Search for the cell housing the specified text and yield its [X, Y] center coordinate. 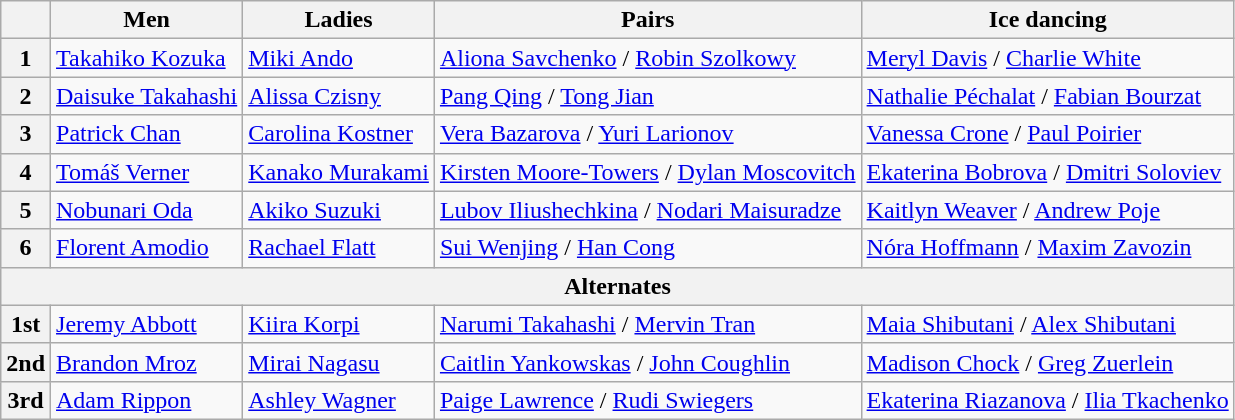
Ekaterina Riazanova / Ilia Tkachenko [1048, 400]
Nathalie Péchalat / Fabian Bourzat [1048, 96]
Kirsten Moore-Towers / Dylan Moscovitch [648, 172]
Caitlin Yankowskas / John Coughlin [648, 362]
Kanako Murakami [339, 172]
3 [26, 134]
Madison Chock / Greg Zuerlein [1048, 362]
Pang Qing / Tong Jian [648, 96]
6 [26, 248]
2nd [26, 362]
5 [26, 210]
Akiko Suzuki [339, 210]
Nobunari Oda [147, 210]
Narumi Takahashi / Mervin Tran [648, 324]
Vera Bazarova / Yuri Larionov [648, 134]
Pairs [648, 20]
Jeremy Abbott [147, 324]
Brandon Mroz [147, 362]
Rachael Flatt [339, 248]
Men [147, 20]
Tomáš Verner [147, 172]
Paige Lawrence / Rudi Swiegers [648, 400]
1st [26, 324]
Ice dancing [1048, 20]
3rd [26, 400]
Takahiko Kozuka [147, 58]
Vanessa Crone / Paul Poirier [1048, 134]
Kaitlyn Weaver / Andrew Poje [1048, 210]
Mirai Nagasu [339, 362]
Carolina Kostner [339, 134]
Daisuke Takahashi [147, 96]
Alternates [618, 286]
Florent Amodio [147, 248]
Lubov Iliushechkina / Nodari Maisuradze [648, 210]
Ekaterina Bobrova / Dmitri Soloviev [1048, 172]
Alissa Czisny [339, 96]
Nóra Hoffmann / Maxim Zavozin [1048, 248]
Aliona Savchenko / Robin Szolkowy [648, 58]
Meryl Davis / Charlie White [1048, 58]
2 [26, 96]
Ladies [339, 20]
Maia Shibutani / Alex Shibutani [1048, 324]
Adam Rippon [147, 400]
Kiira Korpi [339, 324]
Sui Wenjing / Han Cong [648, 248]
Patrick Chan [147, 134]
4 [26, 172]
Miki Ando [339, 58]
Ashley Wagner [339, 400]
1 [26, 58]
